Capture the cell that displays the provided text and extract its (x, y) central coordinate. 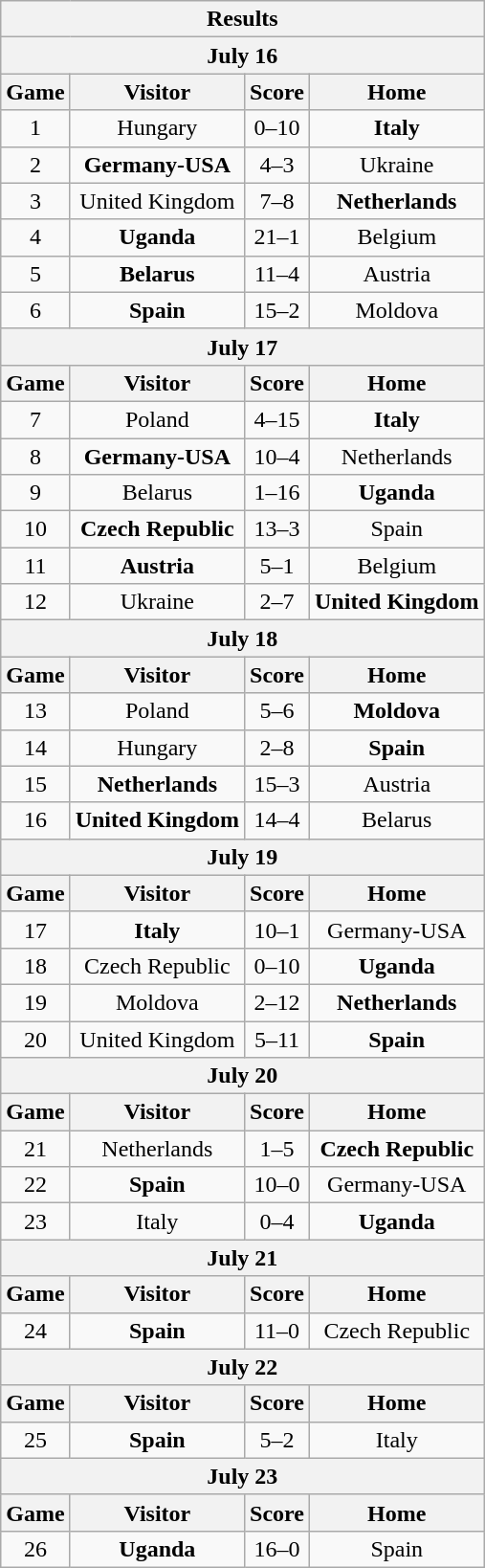
9 (35, 493)
5–6 (277, 711)
5–2 (277, 1440)
13 (35, 711)
14–4 (277, 820)
2–8 (277, 748)
20 (35, 1039)
22 (35, 1185)
5–1 (277, 566)
6 (35, 310)
10–4 (277, 457)
10–0 (277, 1185)
19 (35, 1002)
July 20 (243, 1076)
8 (35, 457)
Results (243, 19)
0–4 (277, 1221)
15 (35, 784)
July 23 (243, 1476)
1–16 (277, 493)
10–1 (277, 930)
16 (35, 820)
21–1 (277, 237)
4 (35, 237)
2 (35, 165)
7 (35, 419)
1 (35, 128)
15–3 (277, 784)
18 (35, 966)
11–4 (277, 274)
11 (35, 566)
23 (35, 1221)
July 18 (243, 638)
13–3 (277, 529)
July 17 (243, 347)
July 19 (243, 857)
3 (35, 201)
21 (35, 1149)
July 21 (243, 1258)
16–0 (277, 1549)
2–7 (277, 602)
5–11 (277, 1039)
4–15 (277, 419)
July 16 (243, 56)
10 (35, 529)
5 (35, 274)
11–0 (277, 1331)
26 (35, 1549)
July 22 (243, 1367)
2–12 (277, 1002)
17 (35, 930)
25 (35, 1440)
1–5 (277, 1149)
14 (35, 748)
7–8 (277, 201)
4–3 (277, 165)
24 (35, 1331)
12 (35, 602)
15–2 (277, 310)
